Extract the [x, y] coordinate from the center of the cell holding the provided text.  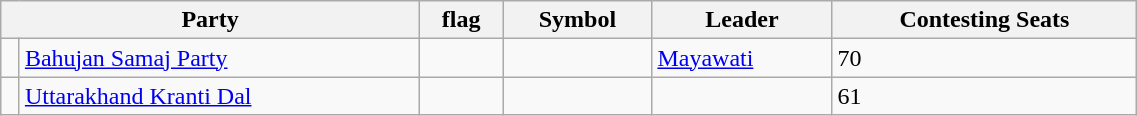
Bahujan Samaj Party [219, 58]
Contesting Seats [984, 20]
70 [984, 58]
Symbol [578, 20]
61 [984, 96]
Party [210, 20]
Mayawati [742, 58]
Leader [742, 20]
flag [461, 20]
Uttarakhand Kranti Dal [219, 96]
